Locate the cell with the specified text and output its [x, y] center coordinate. 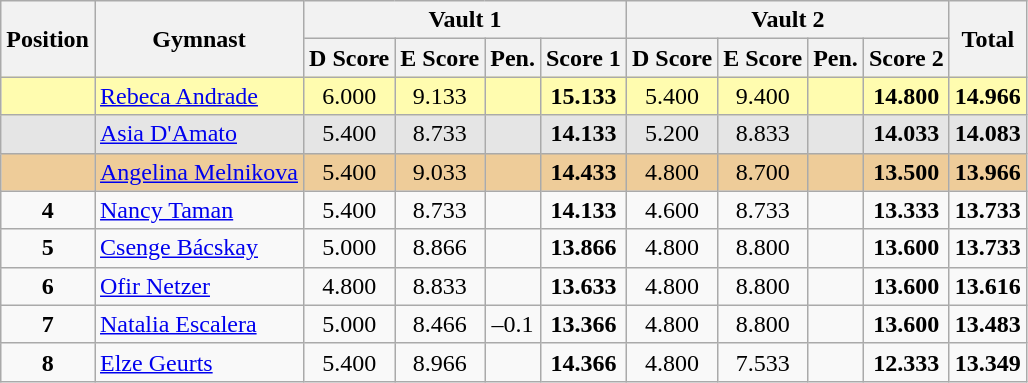
Vault 2 [788, 20]
4 [48, 210]
Score 2 [906, 58]
13.333 [906, 210]
Csenge Bácskay [198, 248]
Angelina Melnikova [198, 172]
14.433 [583, 172]
Gymnast [198, 39]
6 [48, 286]
8.700 [763, 172]
7 [48, 324]
5 [48, 248]
Vault 1 [466, 20]
7.533 [763, 362]
9.133 [440, 96]
13.866 [583, 248]
12.333 [906, 362]
Elze Geurts [198, 362]
13.633 [583, 286]
15.133 [583, 96]
8.966 [440, 362]
Score 1 [583, 58]
14.083 [988, 134]
4.600 [672, 210]
Position [48, 39]
13.366 [583, 324]
13.500 [906, 172]
Nancy Taman [198, 210]
–0.1 [513, 324]
8.866 [440, 248]
13.483 [988, 324]
8 [48, 362]
Ofir Netzer [198, 286]
5.200 [672, 134]
9.033 [440, 172]
Total [988, 39]
14.033 [906, 134]
14.800 [906, 96]
Rebeca Andrade [198, 96]
14.366 [583, 362]
8.466 [440, 324]
Natalia Escalera [198, 324]
13.349 [988, 362]
13.966 [988, 172]
Asia D'Amato [198, 134]
6.000 [350, 96]
9.400 [763, 96]
13.616 [988, 286]
14.966 [988, 96]
